Return the [X, Y] coordinate for the center point of the cell that contains the specified text.  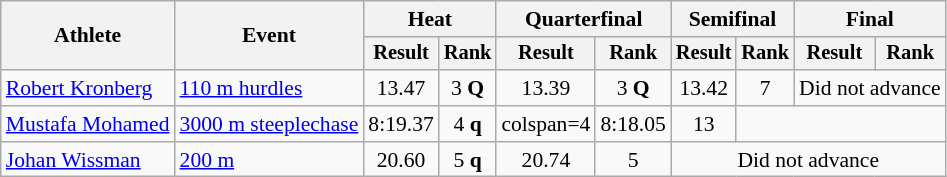
13.39 [546, 88]
Event [270, 36]
Athlete [88, 36]
Mustafa Mohamed [88, 124]
Final [870, 19]
8:18.05 [632, 124]
13 [704, 124]
8:19.37 [400, 124]
Semifinal [732, 19]
13.47 [400, 88]
Did not advance [870, 88]
Robert Kronberg [88, 88]
Heat [430, 19]
7 [765, 88]
colspan=4 [546, 124]
110 m hurdles [270, 88]
Quarterfinal [584, 19]
13.42 [704, 88]
3000 m steeplechase [270, 124]
4 q [468, 124]
